Pinpoint the cell where the given text exists, returning its [X, Y] midpoint coordinate. 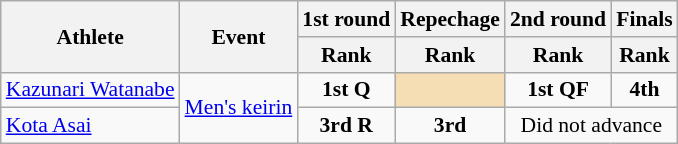
3rd R [346, 126]
Men's keirin [239, 108]
3rd [450, 126]
Kazunari Watanabe [90, 90]
Kota Asai [90, 126]
1st QF [558, 90]
Did not advance [592, 126]
2nd round [558, 19]
4th [644, 90]
Repechage [450, 19]
Event [239, 36]
Athlete [90, 36]
Finals [644, 19]
1st Q [346, 90]
1st round [346, 19]
